Determine the (x, y) coordinate at the center of the cell enclosing the given text.  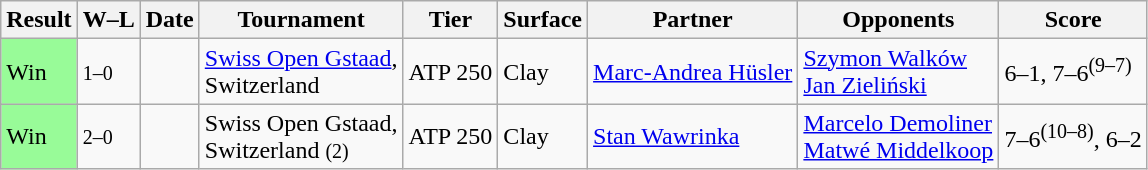
Szymon Walków Jan Zieliński (898, 72)
6–1, 7–6(9–7) (1073, 72)
W–L (108, 20)
7–6(10–8), 6–2 (1073, 136)
Swiss Open Gstaad, Switzerland (301, 72)
Stan Wawrinka (693, 136)
Result (39, 20)
Swiss Open Gstaad, Switzerland (2) (301, 136)
Opponents (898, 20)
Marcelo Demoliner Matwé Middelkoop (898, 136)
Date (170, 20)
Surface (543, 20)
Partner (693, 20)
Score (1073, 20)
1–0 (108, 72)
Tournament (301, 20)
2–0 (108, 136)
Marc-Andrea Hüsler (693, 72)
Tier (450, 20)
